For the text-containing cell, return its midpoint in (x, y) coordinate format. 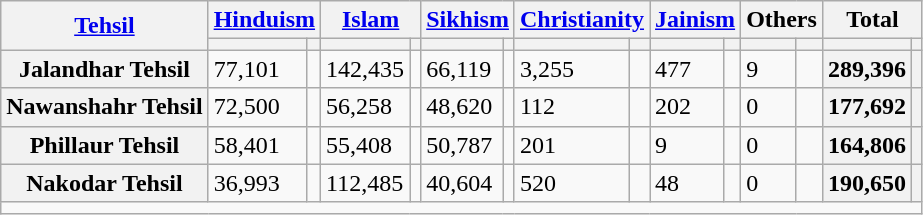
3,255 (572, 69)
50,787 (462, 145)
177,692 (866, 107)
Total (872, 20)
Nawanshahr Tehsil (104, 107)
Tehsil (104, 26)
112 (572, 107)
Islam (371, 20)
55,408 (366, 145)
Hinduism (264, 20)
Jalandhar Tehsil (104, 69)
142,435 (366, 69)
Sikhism (468, 20)
58,401 (257, 145)
56,258 (366, 107)
289,396 (866, 69)
36,993 (257, 183)
Others (782, 20)
77,101 (257, 69)
112,485 (366, 183)
201 (572, 145)
202 (687, 107)
Phillaur Tehsil (104, 145)
66,119 (462, 69)
48 (687, 183)
Jainism (696, 20)
477 (687, 69)
520 (572, 183)
190,650 (866, 183)
Nakodar Tehsil (104, 183)
40,604 (462, 183)
72,500 (257, 107)
164,806 (866, 145)
48,620 (462, 107)
Christianity (582, 20)
